Capture the cell that displays the provided text and extract its [X, Y] central coordinate. 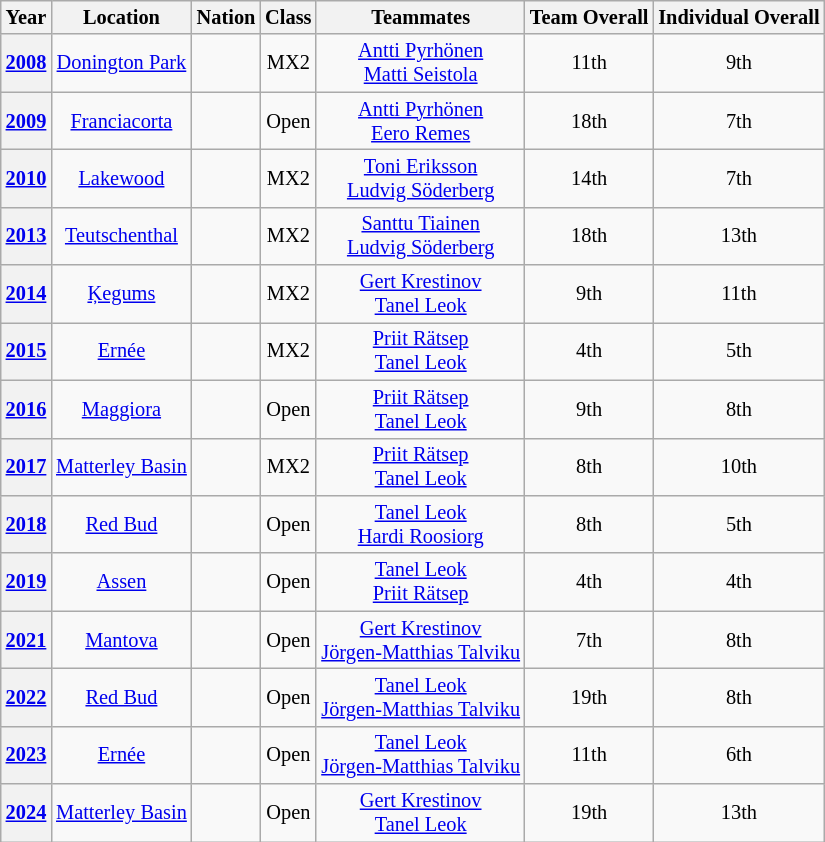
6th [738, 755]
2022 [26, 697]
Antti PyrhönenEero Remes [420, 121]
2013 [26, 236]
2008 [26, 63]
Location [121, 17]
Tanel LeokPriit Rätsep [420, 582]
2015 [26, 351]
Franciacorta [121, 121]
2024 [26, 813]
Teammates [420, 17]
Class [288, 17]
2017 [26, 467]
2010 [26, 178]
Antti PyrhönenMatti Seistola [420, 63]
14th [589, 178]
Individual Overall [738, 17]
Maggiora [121, 409]
2021 [26, 640]
Teutschenthal [121, 236]
Assen [121, 582]
Toni ErikssonLudvig Söderberg [420, 178]
Gert KrestinovJörgen-Matthias Talviku [420, 640]
10th [738, 467]
2018 [26, 524]
Tanel LeokHardi Roosiorg [420, 524]
Lakewood [121, 178]
Nation [226, 17]
2014 [26, 294]
Mantova [121, 640]
Donington Park [121, 63]
2016 [26, 409]
2019 [26, 582]
Team Overall [589, 17]
2023 [26, 755]
Ķegums [121, 294]
Year [26, 17]
Santtu TiainenLudvig Söderberg [420, 236]
2009 [26, 121]
